Extract the (X, Y) coordinate from the center of the cell holding the provided text.  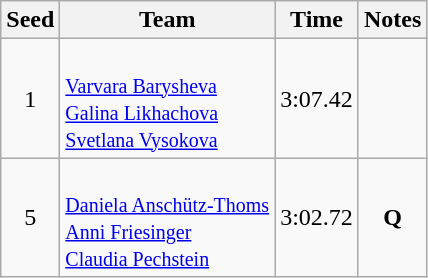
3:02.72 (317, 218)
Notes (392, 20)
1 (30, 98)
Team (168, 20)
Seed (30, 20)
Time (317, 20)
Q (392, 218)
5 (30, 218)
Daniela Anschütz-ThomsAnni FriesingerClaudia Pechstein (168, 218)
Varvara BaryshevaGalina LikhachovaSvetlana Vysokova (168, 98)
3:07.42 (317, 98)
